Output the (x, y) coordinate of the center of the cell containing the given text.  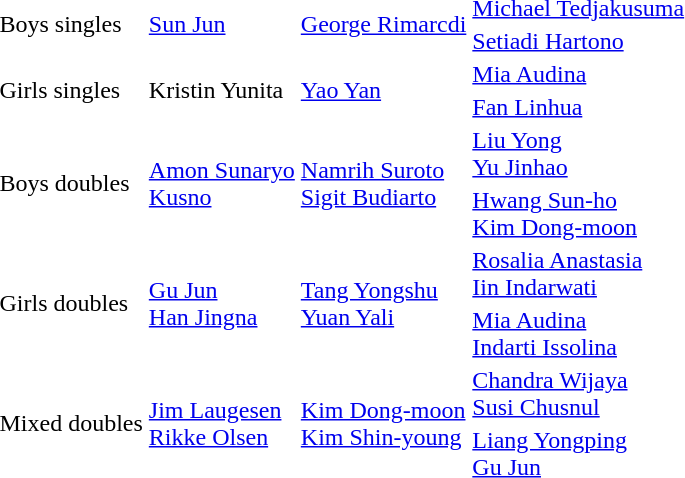
Kristin Yunita (222, 90)
Tang Yongshu Yuan Yali (384, 304)
Amon Sunaryo Kusno (222, 184)
Gu Jun Han Jingna (222, 304)
Yao Yan (384, 90)
Namrih Suroto Sigit Budiarto (384, 184)
